Pinpoint the cell where the given text exists, returning its [X, Y] midpoint coordinate. 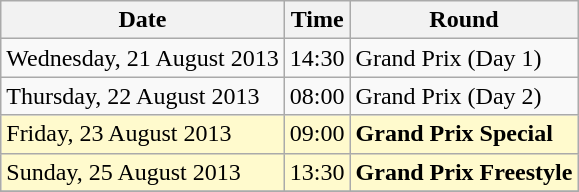
Friday, 23 August 2013 [143, 134]
09:00 [317, 134]
Wednesday, 21 August 2013 [143, 58]
Sunday, 25 August 2013 [143, 172]
Time [317, 20]
Grand Prix (Day 2) [464, 96]
Date [143, 20]
Grand Prix Freestyle [464, 172]
08:00 [317, 96]
Round [464, 20]
14:30 [317, 58]
13:30 [317, 172]
Grand Prix (Day 1) [464, 58]
Grand Prix Special [464, 134]
Thursday, 22 August 2013 [143, 96]
